Determine the (X, Y) coordinate at the center of the cell enclosing the given text.  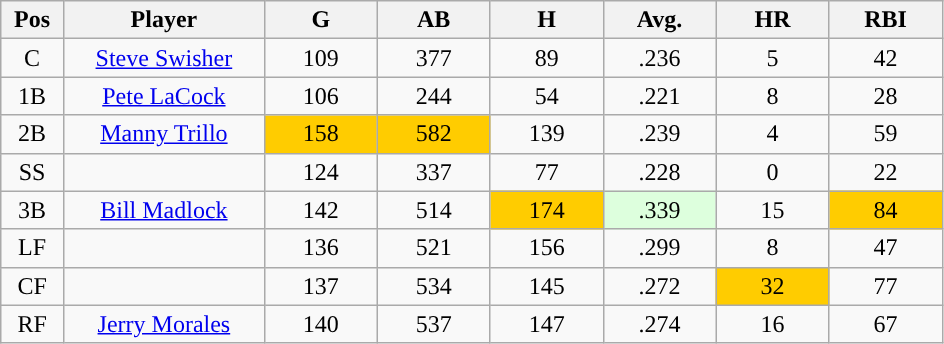
174 (546, 210)
109 (320, 58)
67 (886, 324)
42 (886, 58)
Manny Trillo (164, 134)
32 (772, 286)
Steve Swisher (164, 58)
377 (434, 58)
514 (434, 210)
28 (886, 96)
RF (32, 324)
137 (320, 286)
47 (886, 248)
Pos (32, 20)
.274 (660, 324)
158 (320, 134)
Pete LaCock (164, 96)
RBI (886, 20)
.339 (660, 210)
Player (164, 20)
3B (32, 210)
HR (772, 20)
LF (32, 248)
145 (546, 286)
337 (434, 172)
H (546, 20)
582 (434, 134)
244 (434, 96)
124 (320, 172)
537 (434, 324)
59 (886, 134)
SS (32, 172)
.272 (660, 286)
136 (320, 248)
CF (32, 286)
139 (546, 134)
521 (434, 248)
156 (546, 248)
22 (886, 172)
15 (772, 210)
534 (434, 286)
89 (546, 58)
0 (772, 172)
AB (434, 20)
54 (546, 96)
Avg. (660, 20)
147 (546, 324)
.239 (660, 134)
1B (32, 96)
142 (320, 210)
16 (772, 324)
4 (772, 134)
.236 (660, 58)
.299 (660, 248)
5 (772, 58)
.228 (660, 172)
Bill Madlock (164, 210)
2B (32, 134)
C (32, 58)
G (320, 20)
.221 (660, 96)
Jerry Morales (164, 324)
84 (886, 210)
106 (320, 96)
140 (320, 324)
